Scan for the cell matching the given text and deliver its (X, Y) coordinate at center. 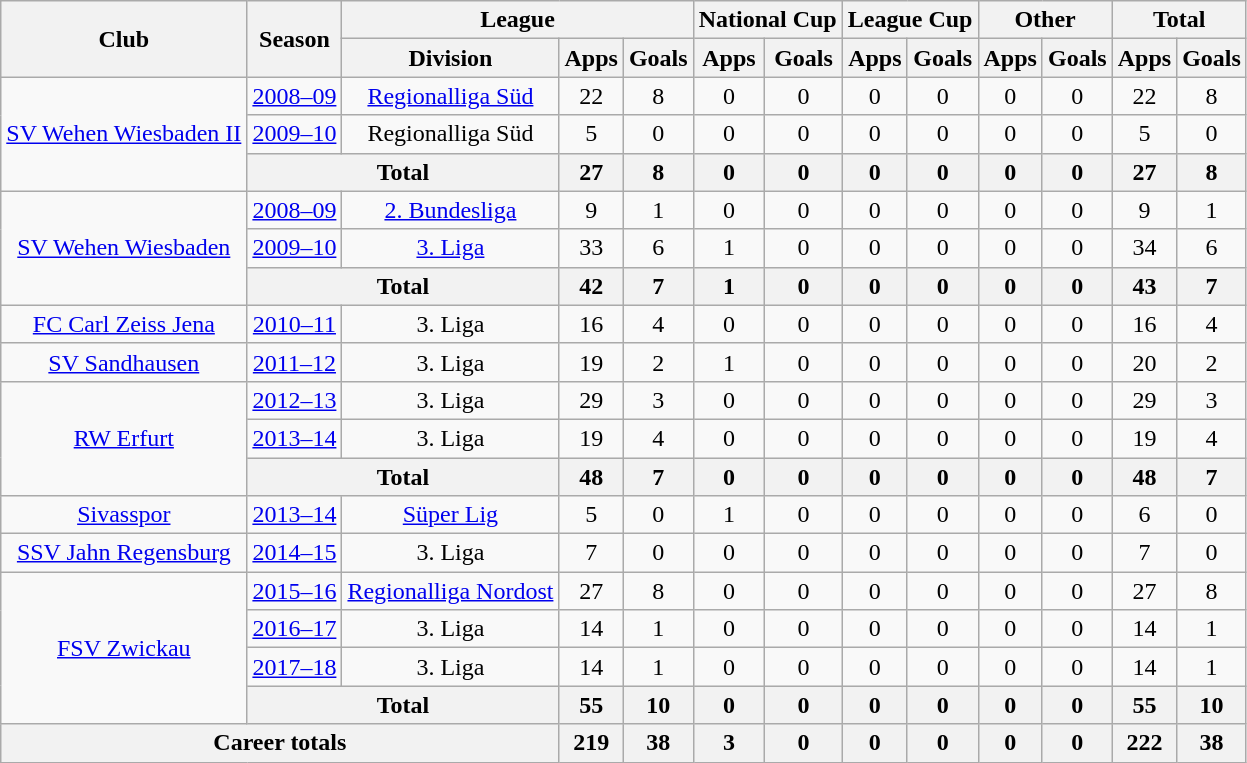
2012–13 (294, 400)
RW Erfurt (124, 438)
222 (1144, 743)
League (518, 20)
SSV Jahn Regensburg (124, 553)
33 (591, 248)
2014–15 (294, 553)
Club (124, 39)
League Cup (910, 20)
34 (1144, 248)
2017–18 (294, 667)
2011–12 (294, 362)
Division (450, 58)
Süper Lig (450, 515)
2. Bundesliga (450, 210)
20 (1144, 362)
Regionalliga Nordost (450, 591)
FSV Zwickau (124, 648)
FC Carl Zeiss Jena (124, 324)
219 (591, 743)
SV Sandhausen (124, 362)
42 (591, 286)
SV Wehen Wiesbaden II (124, 134)
43 (1144, 286)
Other (1045, 20)
2010–11 (294, 324)
2015–16 (294, 591)
2016–17 (294, 629)
SV Wehen Wiesbaden (124, 248)
Sivasspor (124, 515)
Season (294, 39)
Career totals (280, 743)
National Cup (768, 20)
